Detect which cell encompasses the target text, then output its (x, y) center coordinate. 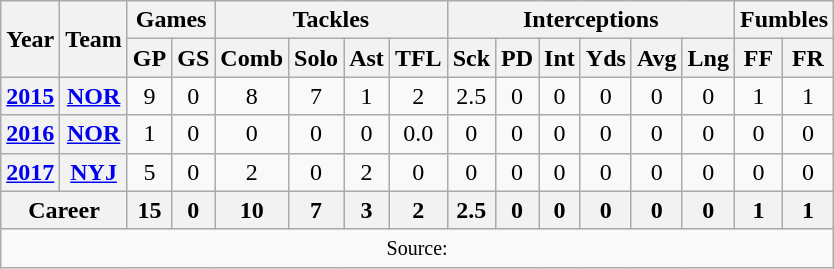
15 (149, 210)
Team (94, 39)
2016 (30, 134)
Comb (252, 58)
NYJ (94, 172)
TFL (418, 58)
10 (252, 210)
Career (64, 210)
Avg (656, 58)
Year (30, 39)
Solo (316, 58)
FR (808, 58)
Yds (606, 58)
Lng (708, 58)
Games (170, 20)
8 (252, 96)
5 (149, 172)
Interceptions (590, 20)
2017 (30, 172)
Source: (418, 248)
FF (758, 58)
2015 (30, 96)
Sck (471, 58)
Int (560, 58)
9 (149, 96)
0.0 (418, 134)
Tackles (331, 20)
Ast (367, 58)
GP (149, 58)
Fumbles (784, 20)
3 (367, 210)
PD (518, 58)
GS (194, 58)
